Scan for the cell matching the given text and deliver its [X, Y] coordinate at center. 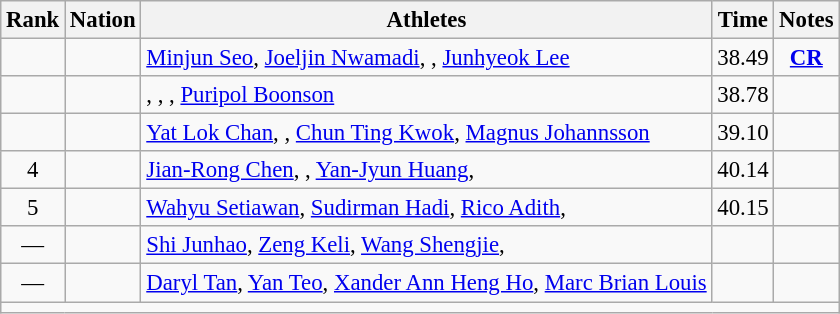
Athletes [426, 20]
Jian-Rong Chen, , Yan-Jyun Huang, [426, 170]
Wahyu Setiawan, Sudirman Hadi, Rico Adith, [426, 208]
4 [33, 170]
Daryl Tan, Yan Teo, Xander Ann Heng Ho, Marc Brian Louis [426, 283]
Rank [33, 20]
Shi Junhao, Zeng Keli, Wang Shengjie, [426, 245]
Yat Lok Chan, , Chun Ting Kwok, Magnus Johannsson [426, 133]
5 [33, 208]
Time [743, 20]
Notes [806, 20]
38.49 [743, 58]
CR [806, 58]
Minjun Seo, Joeljin Nwamadi, , Junhyeok Lee [426, 58]
Nation [103, 20]
38.78 [743, 95]
, , , Puripol Boonson [426, 95]
39.10 [743, 133]
40.15 [743, 208]
40.14 [743, 170]
